Return (x, y) of the center of cell containing provided text 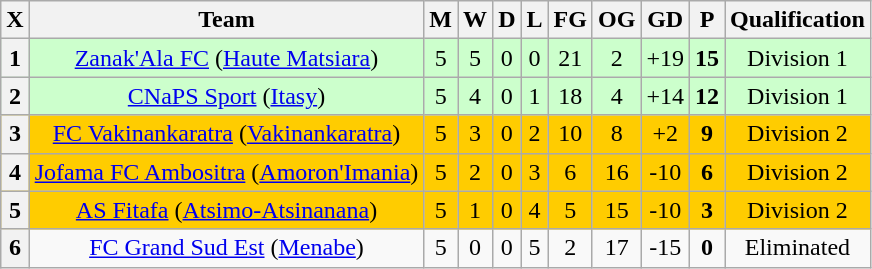
AS Fitafa (Atsimo-Atsinanana) (226, 210)
Jofama FC Ambositra (Amoron'Imania) (226, 172)
Qualification (798, 20)
OG (616, 20)
W (476, 20)
M (441, 20)
L (534, 20)
Team (226, 20)
10 (570, 134)
Zanak'Ala FC (Haute Matsiara) (226, 58)
-15 (666, 248)
+14 (666, 96)
Eliminated (798, 248)
FC Grand Sud Est (Menabe) (226, 248)
+19 (666, 58)
X (15, 20)
FC Vakinankaratra (Vakinankaratra) (226, 134)
P (706, 20)
+2 (666, 134)
8 (616, 134)
CNaPS Sport (Itasy) (226, 96)
GD (666, 20)
FG (570, 20)
16 (616, 172)
17 (616, 248)
9 (706, 134)
21 (570, 58)
12 (706, 96)
D (507, 20)
18 (570, 96)
